Extract the [X, Y] coordinate from the center of the cell holding the provided text.  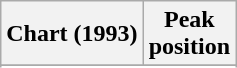
Chart (1993) [72, 34]
Peakposition [189, 34]
